Pinpoint the cell where the given text exists, returning its [X, Y] midpoint coordinate. 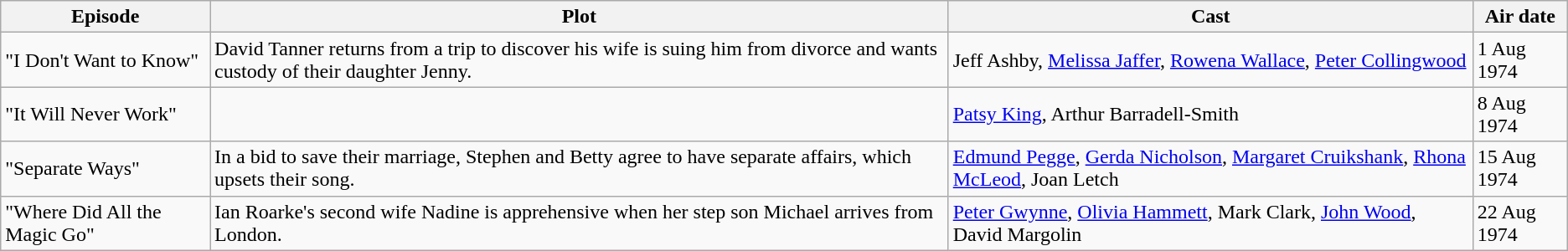
15 Aug 1974 [1519, 169]
1 Aug 1974 [1519, 60]
Air date [1519, 17]
"I Don't Want to Know" [106, 60]
Jeff Ashby, Melissa Jaffer, Rowena Wallace, Peter Collingwood [1210, 60]
"Where Did All the Magic Go" [106, 223]
In a bid to save their marriage, Stephen and Betty agree to have separate affairs, which upsets their song. [580, 169]
Patsy King, Arthur Barradell-Smith [1210, 114]
Ian Roarke's second wife Nadine is apprehensive when her step son Michael arrives from London. [580, 223]
Cast [1210, 17]
8 Aug 1974 [1519, 114]
"Separate Ways" [106, 169]
22 Aug 1974 [1519, 223]
David Tanner returns from a trip to discover his wife is suing him from divorce and wants custody of their daughter Jenny. [580, 60]
Episode [106, 17]
"It Will Never Work" [106, 114]
Edmund Pegge, Gerda Nicholson, Margaret Cruikshank, Rhona McLeod, Joan Letch [1210, 169]
Plot [580, 17]
Peter Gwynne, Olivia Hammett, Mark Clark, John Wood, David Margolin [1210, 223]
